Locate the cell with the specified text and output its (X, Y) center coordinate. 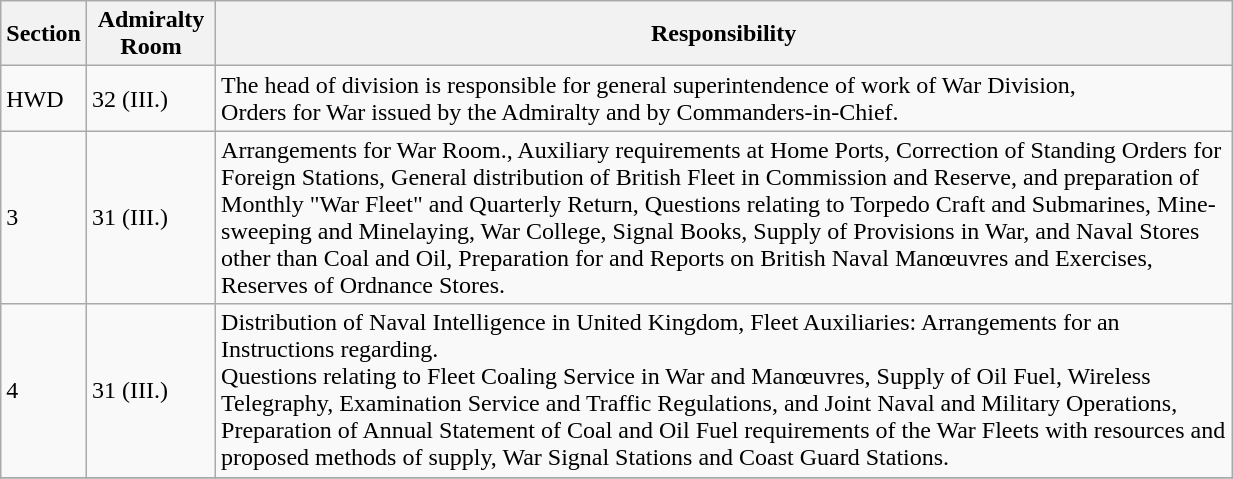
Admiralty Room (150, 34)
Responsibility (724, 34)
32 (III.) (150, 98)
Section (44, 34)
HWD (44, 98)
4 (44, 390)
3 (44, 218)
